Provide the [X, Y] coordinate of the cell's center where the given text is located.  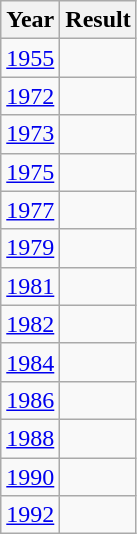
1973 [30, 134]
1979 [30, 248]
1992 [30, 515]
1977 [30, 210]
1981 [30, 286]
Result [98, 20]
1990 [30, 477]
1988 [30, 438]
1984 [30, 362]
1986 [30, 400]
1975 [30, 172]
1955 [30, 58]
1982 [30, 324]
Year [30, 20]
1972 [30, 96]
